Pinpoint the cell where the given text exists, returning its (X, Y) midpoint coordinate. 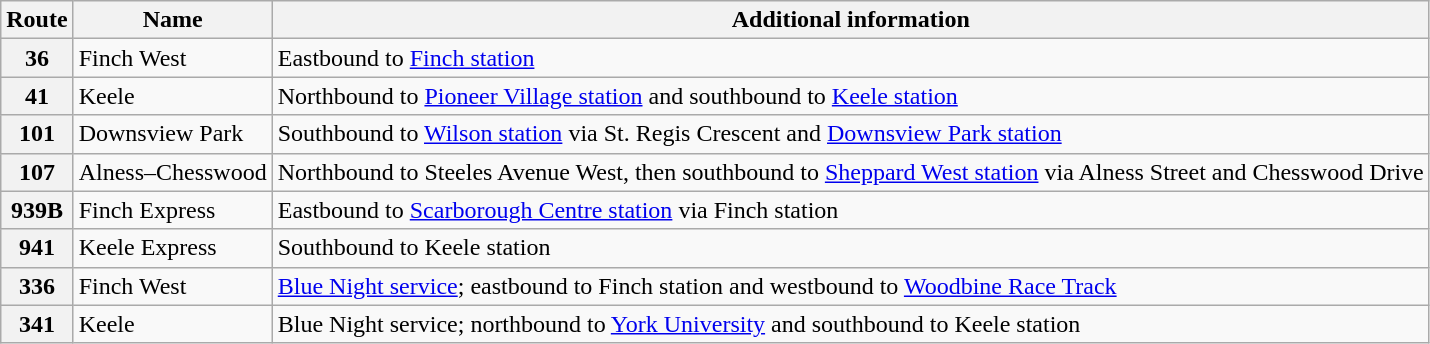
Eastbound to Scarborough Centre station via Finch station (850, 210)
Keele Express (172, 248)
Southbound to Keele station (850, 248)
Eastbound to Finch station (850, 58)
Northbound to Pioneer Village station and southbound to Keele station (850, 96)
Additional information (850, 20)
Name (172, 20)
36 (37, 58)
Southbound to Wilson station via St. Regis Crescent and Downsview Park station (850, 134)
Route (37, 20)
Alness–Chesswood (172, 172)
939B (37, 210)
Blue Night service; northbound to York University and southbound to Keele station (850, 324)
101 (37, 134)
336 (37, 286)
41 (37, 96)
107 (37, 172)
941 (37, 248)
Northbound to Steeles Avenue West, then southbound to Sheppard West station via Alness Street and Chesswood Drive (850, 172)
Blue Night service; eastbound to Finch station and westbound to Woodbine Race Track (850, 286)
341 (37, 324)
Downsview Park (172, 134)
Finch Express (172, 210)
